Extract the [x, y] coordinate from the center of the cell holding the provided text.  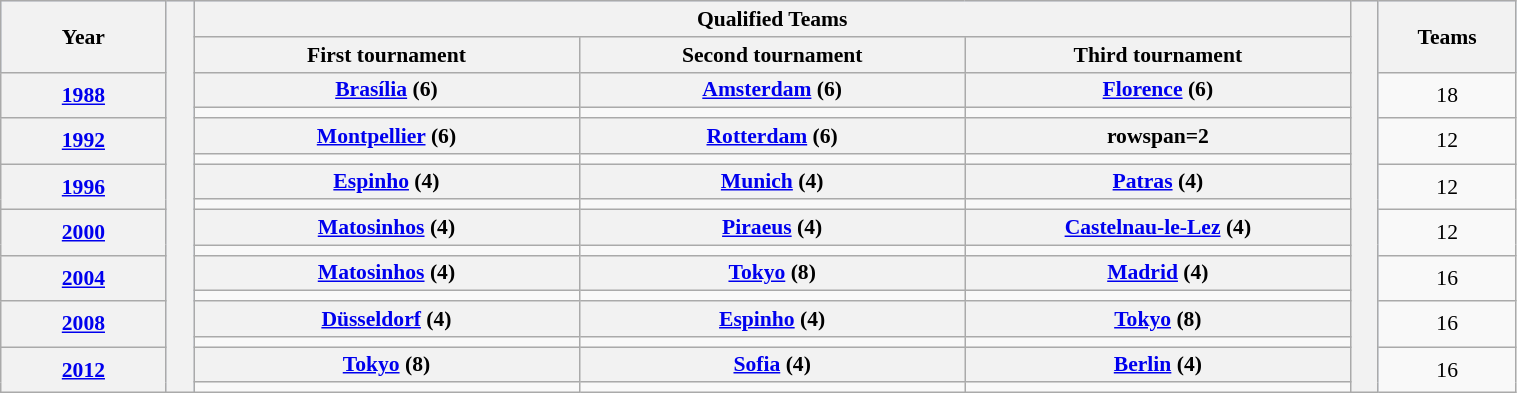
1988 [84, 95]
Qualified Teams [772, 19]
Berlin (4) [1158, 365]
2012 [84, 370]
18 [1447, 95]
Year [84, 36]
2000 [84, 233]
2004 [84, 278]
1996 [84, 187]
1992 [84, 141]
First tournament [387, 55]
2008 [84, 324]
Düsseldorf (4) [387, 319]
Patras (4) [1158, 182]
Madrid (4) [1158, 273]
Third tournament [1158, 55]
rowspan=2 [1158, 136]
Sofia (4) [772, 365]
Amsterdam (6) [772, 90]
Second tournament [772, 55]
Florence (6) [1158, 90]
Piraeus (4) [772, 228]
Rotterdam (6) [772, 136]
Montpellier (6) [387, 136]
Brasília (6) [387, 90]
Teams [1447, 36]
Castelnau-le-Lez (4) [1158, 228]
Munich (4) [772, 182]
